Extract the (X, Y) coordinate from the center of the cell holding the provided text.  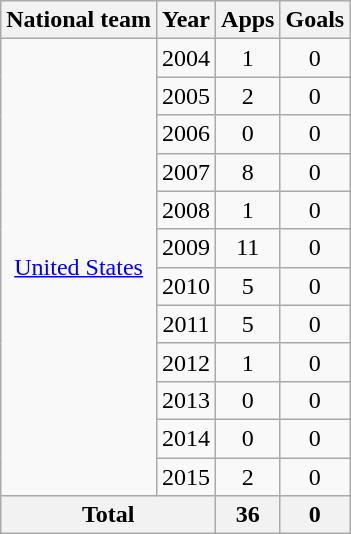
2007 (186, 172)
Apps (248, 20)
2005 (186, 96)
National team (79, 20)
2012 (186, 362)
Goals (315, 20)
2015 (186, 477)
2014 (186, 438)
36 (248, 515)
11 (248, 248)
8 (248, 172)
2006 (186, 134)
Year (186, 20)
2004 (186, 58)
2008 (186, 210)
Total (108, 515)
2013 (186, 400)
2009 (186, 248)
United States (79, 268)
2011 (186, 324)
2010 (186, 286)
